Determine the (x, y) coordinate at the center of the cell enclosing the given text.  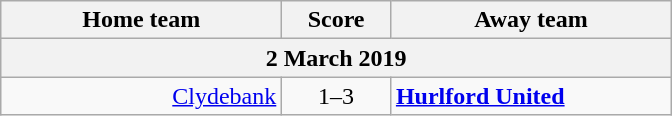
Hurlford United (530, 96)
1–3 (336, 96)
Home team (142, 20)
Score (336, 20)
Clydebank (142, 96)
2 March 2019 (336, 58)
Away team (530, 20)
